Search for the cell housing the specified text and yield its [X, Y] center coordinate. 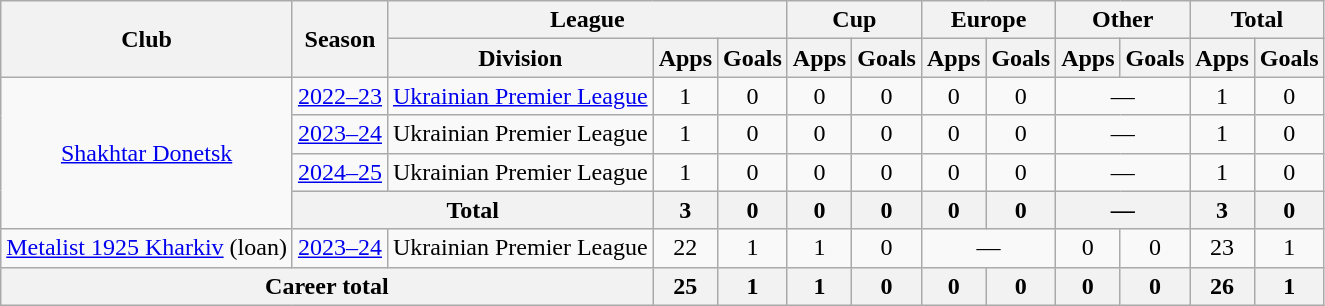
Club [147, 39]
Other [1123, 20]
Season [340, 39]
League [587, 20]
Career total [327, 286]
23 [1222, 248]
2022–23 [340, 96]
2024–25 [340, 172]
Cup [854, 20]
22 [685, 248]
25 [685, 286]
26 [1222, 286]
Shakhtar Donetsk [147, 153]
Europe [988, 20]
Division [520, 58]
Metalist 1925 Kharkiv (loan) [147, 248]
